Output the [x, y] coordinate of the center of the cell containing the given text.  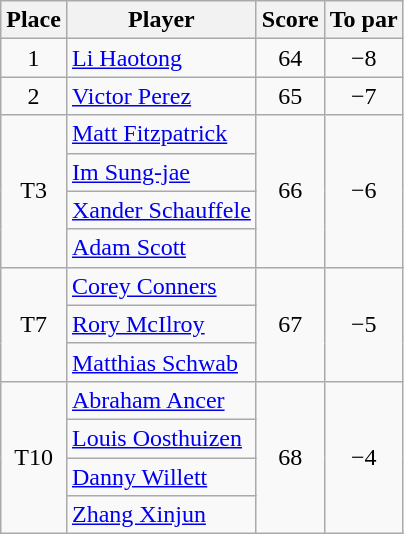
Score [290, 20]
Abraham Ancer [161, 400]
To par [364, 20]
65 [290, 96]
−4 [364, 457]
Corey Conners [161, 286]
Player [161, 20]
1 [34, 58]
Adam Scott [161, 248]
T7 [34, 324]
66 [290, 191]
Xander Schauffele [161, 210]
Li Haotong [161, 58]
−7 [364, 96]
−8 [364, 58]
67 [290, 324]
Rory McIlroy [161, 324]
T3 [34, 191]
Matthias Schwab [161, 362]
68 [290, 457]
Victor Perez [161, 96]
Im Sung-jae [161, 172]
Place [34, 20]
T10 [34, 457]
Zhang Xinjun [161, 515]
−6 [364, 191]
Danny Willett [161, 477]
64 [290, 58]
Louis Oosthuizen [161, 438]
Matt Fitzpatrick [161, 134]
−5 [364, 324]
2 [34, 96]
